From the cell containing the given text, extract its center point as [x, y] coordinate. 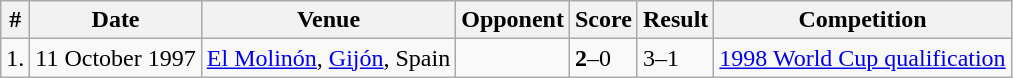
Competition [862, 20]
1. [16, 58]
2–0 [603, 58]
Date [116, 20]
Venue [328, 20]
1998 World Cup qualification [862, 58]
El Molinón, Gijón, Spain [328, 58]
Result [675, 20]
11 October 1997 [116, 58]
Score [603, 20]
Opponent [513, 20]
3–1 [675, 58]
# [16, 20]
